Pinpoint the cell where the given text exists, returning its [x, y] midpoint coordinate. 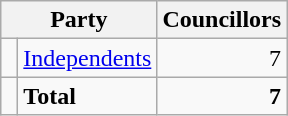
Councillors [222, 20]
Party [79, 20]
Total [88, 96]
Independents [88, 58]
